Detect which cell encompasses the target text, then output its [X, Y] center coordinate. 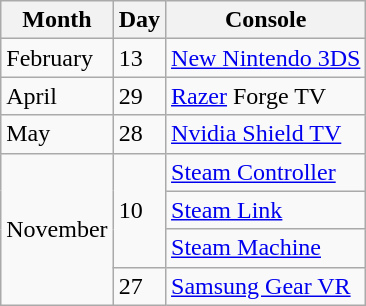
April [57, 96]
Console [266, 20]
Samsung Gear VR [266, 286]
10 [139, 210]
Nvidia Shield TV [266, 134]
27 [139, 286]
New Nintendo 3DS [266, 58]
13 [139, 58]
May [57, 134]
Razer Forge TV [266, 96]
November [57, 229]
Month [57, 20]
Steam Link [266, 210]
29 [139, 96]
February [57, 58]
Steam Machine [266, 248]
Day [139, 20]
Steam Controller [266, 172]
28 [139, 134]
